For the text-containing cell, return its midpoint in [X, Y] coordinate format. 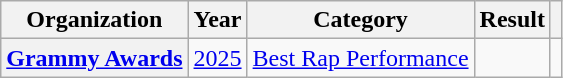
Year [218, 20]
Grammy Awards [94, 58]
2025 [218, 58]
Best Rap Performance [360, 58]
Result [512, 20]
Organization [94, 20]
Category [360, 20]
